Return [x, y] of the center of cell containing provided text 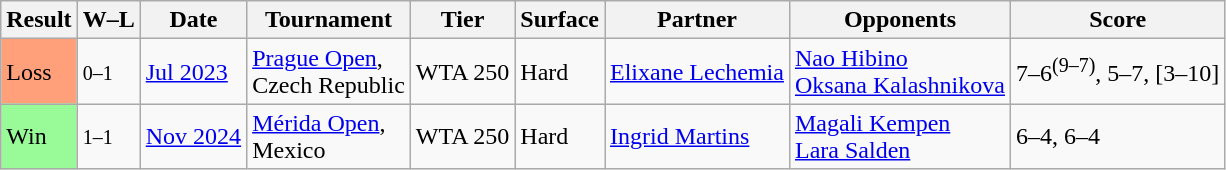
Ingrid Martins [696, 136]
Tier [462, 20]
Opponents [900, 20]
6–4, 6–4 [1117, 136]
0–1 [108, 72]
Score [1117, 20]
Elixane Lechemia [696, 72]
1–1 [108, 136]
Prague Open, Czech Republic [329, 72]
Nov 2024 [193, 136]
Win [39, 136]
Partner [696, 20]
Nao Hibino Oksana Kalashnikova [900, 72]
Result [39, 20]
Surface [560, 20]
7–6(9–7), 5–7, [3–10] [1117, 72]
Jul 2023 [193, 72]
W–L [108, 20]
Loss [39, 72]
Date [193, 20]
Magali Kempen Lara Salden [900, 136]
Tournament [329, 20]
Mérida Open, Mexico [329, 136]
